Determine the [x, y] coordinate at the center of the cell enclosing the given text.  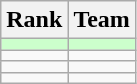
Team [102, 20]
Rank [34, 20]
